Provide the (x, y) coordinate of the cell's center where the given text is located.  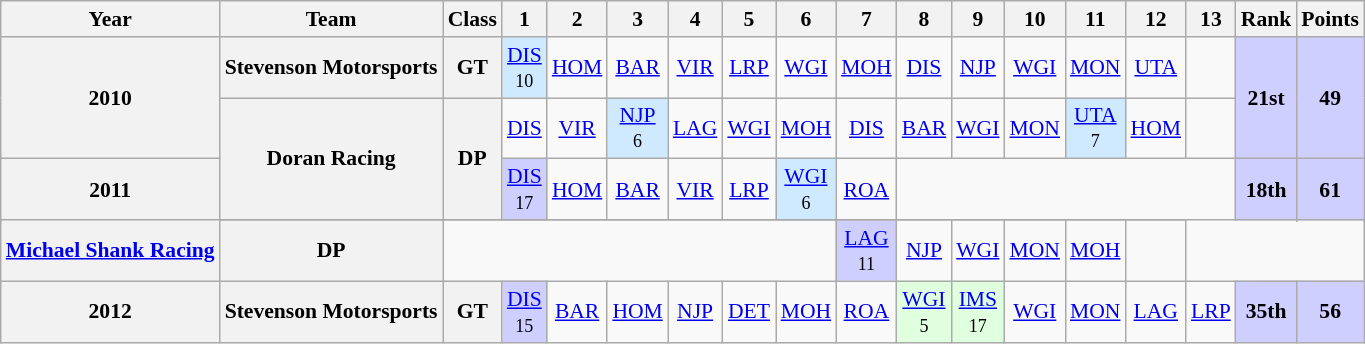
56 (1330, 312)
11 (1096, 19)
5 (748, 19)
UTA7 (1096, 128)
10 (1034, 19)
1 (524, 19)
12 (1156, 19)
DIS 15 (524, 312)
49 (1330, 98)
18th (1266, 190)
3 (638, 19)
DIS10 (524, 68)
Class (472, 19)
DIS17 (524, 190)
7 (866, 19)
35th (1266, 312)
9 (978, 19)
NJP6 (638, 128)
Year (110, 19)
Doran Racing (332, 159)
8 (924, 19)
Rank (1266, 19)
2011 (110, 190)
Points (1330, 19)
Michael Shank Racing (110, 250)
2 (578, 19)
IMS17 (978, 312)
4 (695, 19)
WGI6 (806, 190)
2012 (110, 312)
21st (1266, 98)
LAG11 (866, 250)
61 (1330, 190)
DET (748, 312)
13 (1211, 19)
2010 (110, 98)
WGI5 (924, 312)
6 (806, 19)
UTA (1156, 68)
Team (332, 19)
